Output the [x, y] coordinate of the center of the cell containing the given text.  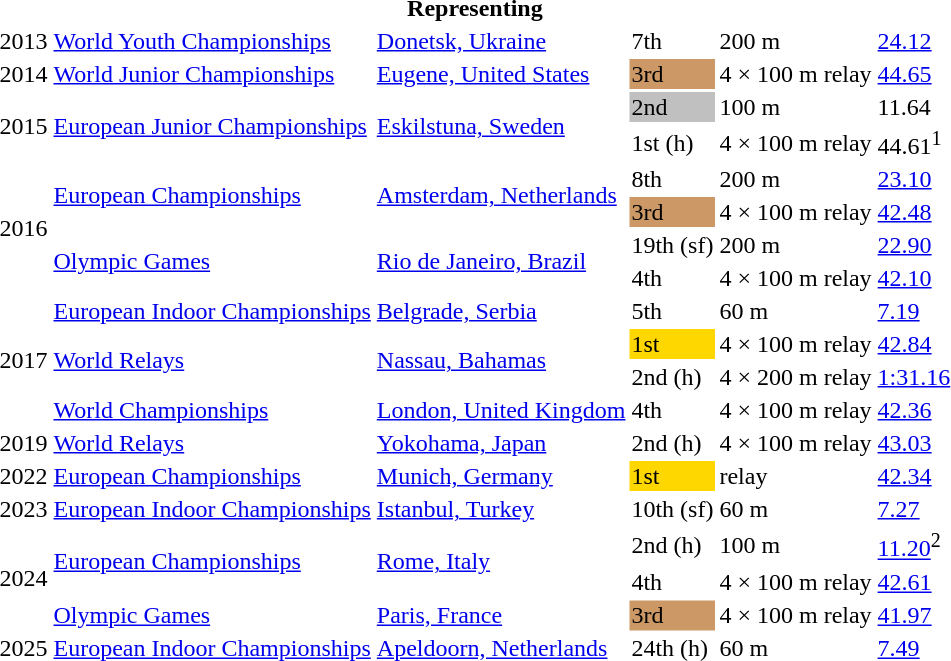
World Youth Championships [212, 41]
Istanbul, Turkey [501, 509]
Yokohama, Japan [501, 443]
Eugene, United States [501, 74]
European Junior Championships [212, 126]
World Junior Championships [212, 74]
5th [672, 311]
Amsterdam, Netherlands [501, 196]
relay [796, 476]
Rio de Janeiro, Brazil [501, 262]
7th [672, 41]
Munich, Germany [501, 476]
London, United Kingdom [501, 410]
4 × 200 m relay [796, 377]
Nassau, Bahamas [501, 360]
10th (sf) [672, 509]
Donetsk, Ukraine [501, 41]
Paris, France [501, 615]
8th [672, 179]
1st (h) [672, 143]
Belgrade, Serbia [501, 311]
19th (sf) [672, 245]
Rome, Italy [501, 562]
Eskilstuna, Sweden [501, 126]
2nd [672, 107]
World Championships [212, 410]
